From the cell containing the given text, extract its center point as [X, Y] coordinate. 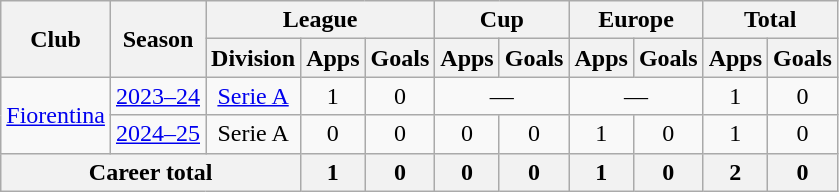
League [320, 20]
Total [770, 20]
Club [56, 39]
2023–24 [158, 96]
Europe [636, 20]
2 [735, 172]
2024–25 [158, 134]
Division [254, 58]
Career total [151, 172]
Season [158, 39]
Fiorentina [56, 115]
Cup [502, 20]
